Identify which cell holds the provided text, then report its [X, Y] central coordinate. 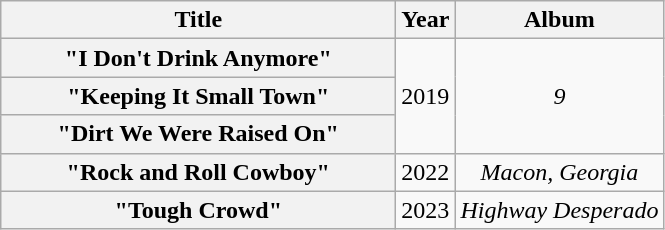
Highway Desperado [560, 210]
"I Don't Drink Anymore" [198, 58]
Album [560, 20]
2019 [426, 96]
"Dirt We Were Raised On" [198, 134]
Macon, Georgia [560, 172]
Title [198, 20]
"Rock and Roll Cowboy" [198, 172]
9 [560, 96]
2023 [426, 210]
2022 [426, 172]
"Tough Crowd" [198, 210]
Year [426, 20]
"Keeping It Small Town" [198, 96]
